Scan for the cell matching the given text and deliver its (x, y) coordinate at center. 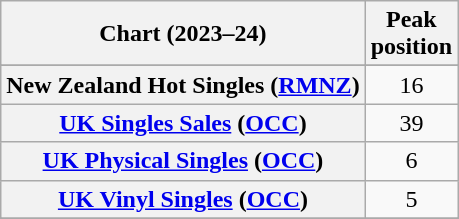
16 (411, 85)
New Zealand Hot Singles (RMNZ) (183, 85)
UK Physical Singles (OCC) (183, 161)
UK Vinyl Singles (OCC) (183, 199)
6 (411, 161)
39 (411, 123)
5 (411, 199)
Peakposition (411, 34)
UK Singles Sales (OCC) (183, 123)
Chart (2023–24) (183, 34)
